From the cell containing the given text, extract its center point as (x, y) coordinate. 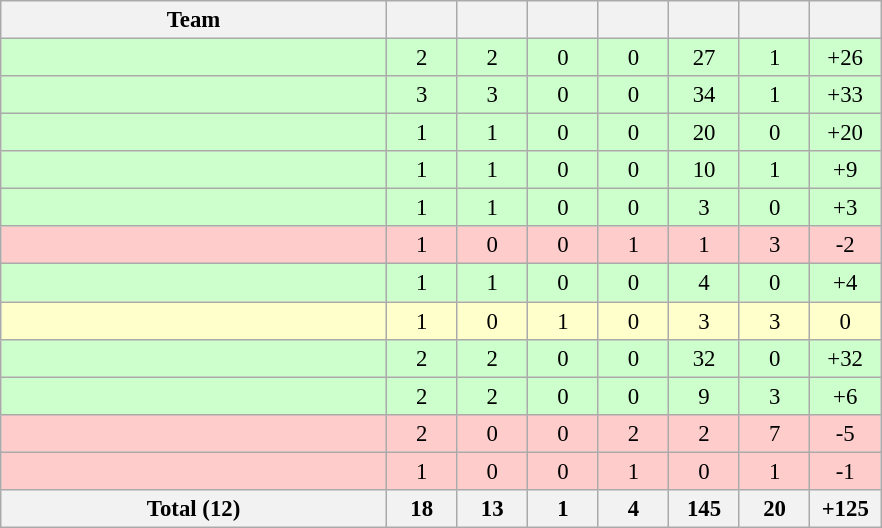
34 (704, 95)
+4 (846, 283)
+20 (846, 133)
27 (704, 58)
+6 (846, 396)
13 (492, 509)
9 (704, 396)
145 (704, 509)
+33 (846, 95)
+26 (846, 58)
7 (774, 433)
-2 (846, 245)
Total (12) (194, 509)
10 (704, 170)
+3 (846, 208)
32 (704, 358)
18 (422, 509)
+32 (846, 358)
-5 (846, 433)
Team (194, 20)
-1 (846, 471)
+125 (846, 509)
+9 (846, 170)
